Output the (x, y) coordinate of the center of the cell containing the given text.  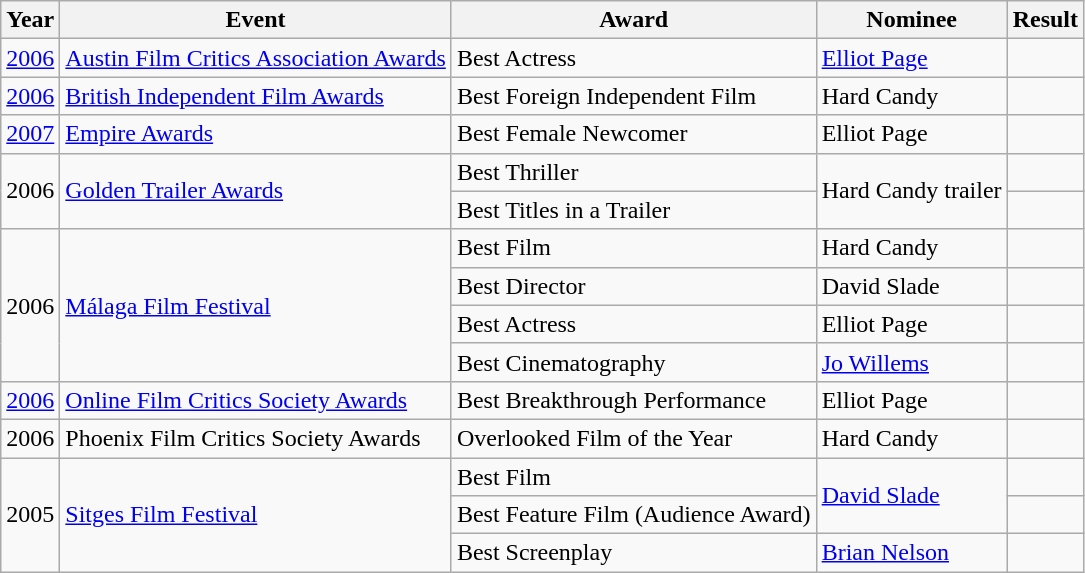
Result (1045, 20)
Best Foreign Independent Film (634, 96)
Golden Trailer Awards (256, 191)
Best Female Newcomer (634, 134)
Best Titles in a Trailer (634, 210)
Best Feature Film (Audience Award) (634, 515)
Brian Nelson (912, 553)
Best Breakthrough Performance (634, 400)
Nominee (912, 20)
Hard Candy trailer (912, 191)
Sitges Film Festival (256, 515)
Best Director (634, 286)
Best Cinematography (634, 362)
Empire Awards (256, 134)
Online Film Critics Society Awards (256, 400)
Austin Film Critics Association Awards (256, 58)
Jo Willems (912, 362)
Málaga Film Festival (256, 305)
Best Screenplay (634, 553)
Event (256, 20)
Best Thriller (634, 172)
Award (634, 20)
Overlooked Film of the Year (634, 438)
2005 (30, 515)
2007 (30, 134)
Year (30, 20)
British Independent Film Awards (256, 96)
Phoenix Film Critics Society Awards (256, 438)
